Capture the cell that displays the provided text and extract its (X, Y) central coordinate. 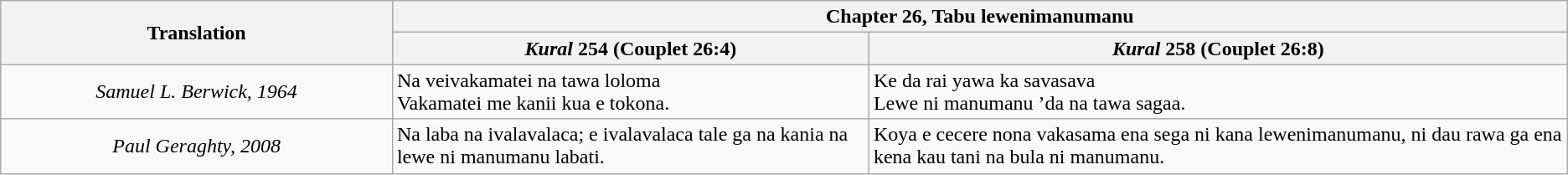
Paul Geraghty, 2008 (197, 146)
Kural 258 (Couplet 26:8) (1218, 49)
Translation (197, 33)
Ke da rai yawa ka savasavaLewe ni manumanu ’da na tawa sagaa. (1218, 92)
Na veivakamatei na tawa lolomaVakamatei me kanii kua e tokona. (630, 92)
Na laba na ivalavalaca; e ivalavalaca tale ga na kania na lewe ni manumanu labati. (630, 146)
Kural 254 (Couplet 26:4) (630, 49)
Samuel L. Berwick, 1964 (197, 92)
Koya e cecere nona vakasama ena sega ni kana lewenimanumanu, ni dau rawa ga ena kena kau tani na bula ni manumanu. (1218, 146)
Chapter 26, Tabu lewenimanumanu (980, 17)
